Identify which cell holds the provided text, then report its [x, y] central coordinate. 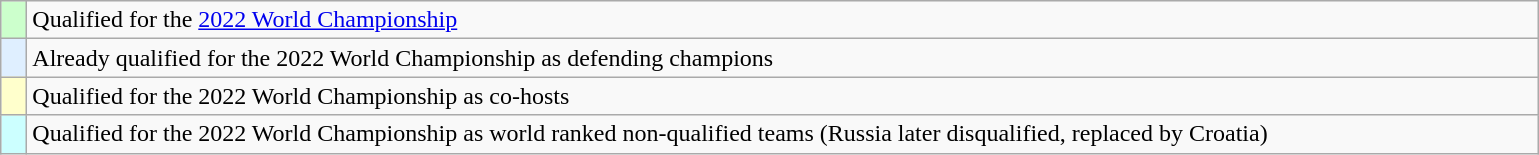
Already qualified for the 2022 World Championship as defending champions [782, 58]
Qualified for the 2022 World Championship [782, 20]
Qualified for the 2022 World Championship as world ranked non-qualified teams (Russia later disqualified, replaced by Croatia) [782, 134]
Qualified for the 2022 World Championship as co-hosts [782, 96]
